Provide the [x, y] coordinate of the cell's center where the given text is located.  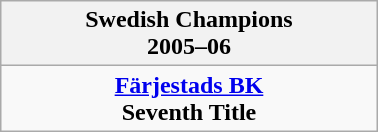
Swedish Champions2005–06 [189, 34]
Färjestads BKSeventh Title [189, 98]
